Return (x, y) of the center of cell containing provided text 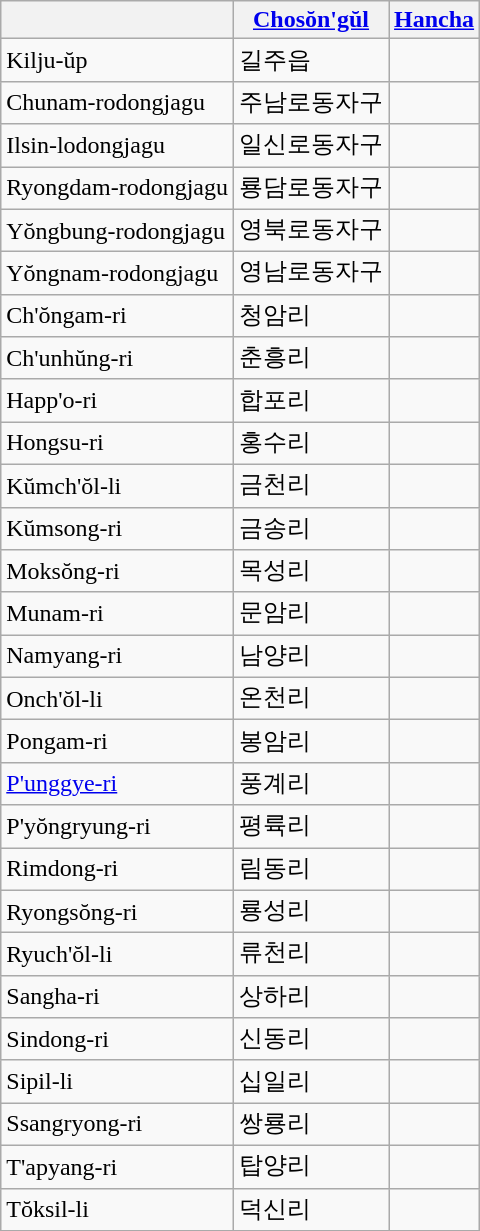
Tŏksil-li (118, 1210)
P'unggye-ri (118, 784)
남양리 (310, 656)
룡성리 (310, 912)
Kŭmch'ŏl-li (118, 486)
덕신리 (310, 1210)
일신로동자구 (310, 146)
Happ'o-ri (118, 400)
홍수리 (310, 444)
영북로동자구 (310, 230)
Hongsu-ri (118, 444)
Munam-ri (118, 614)
Ryuch'ŏl-li (118, 954)
Ryongsŏng-ri (118, 912)
Ilsin-lodongjagu (118, 146)
풍계리 (310, 784)
Onch'ŏl-li (118, 698)
청암리 (310, 316)
Yŏngnam-rodongjagu (118, 274)
봉암리 (310, 742)
Kilju-ŭp (118, 60)
Yŏngbung-rodongjagu (118, 230)
Ssangryong-ri (118, 1124)
Ch'unhŭng-ri (118, 358)
Hancha (434, 20)
P'yŏngryung-ri (118, 826)
Rimdong-ri (118, 870)
온천리 (310, 698)
류천리 (310, 954)
Kŭmsong-ri (118, 528)
춘흥리 (310, 358)
Ryongdam-rodongjagu (118, 188)
쌍룡리 (310, 1124)
Sangha-ri (118, 996)
탑양리 (310, 1166)
Chunam-rodongjagu (118, 102)
평륙리 (310, 826)
림동리 (310, 870)
신동리 (310, 1040)
Pongam-ri (118, 742)
Moksŏng-ri (118, 572)
금천리 (310, 486)
룡담로동자구 (310, 188)
Chosŏn'gŭl (310, 20)
Namyang-ri (118, 656)
문암리 (310, 614)
Sindong-ri (118, 1040)
Sipil-li (118, 1082)
합포리 (310, 400)
금송리 (310, 528)
목성리 (310, 572)
길주읍 (310, 60)
영남로동자구 (310, 274)
T'apyang-ri (118, 1166)
Ch'ŏngam-ri (118, 316)
상하리 (310, 996)
십일리 (310, 1082)
주남로동자구 (310, 102)
